Extract the [x, y] coordinate from the center of the cell holding the provided text.  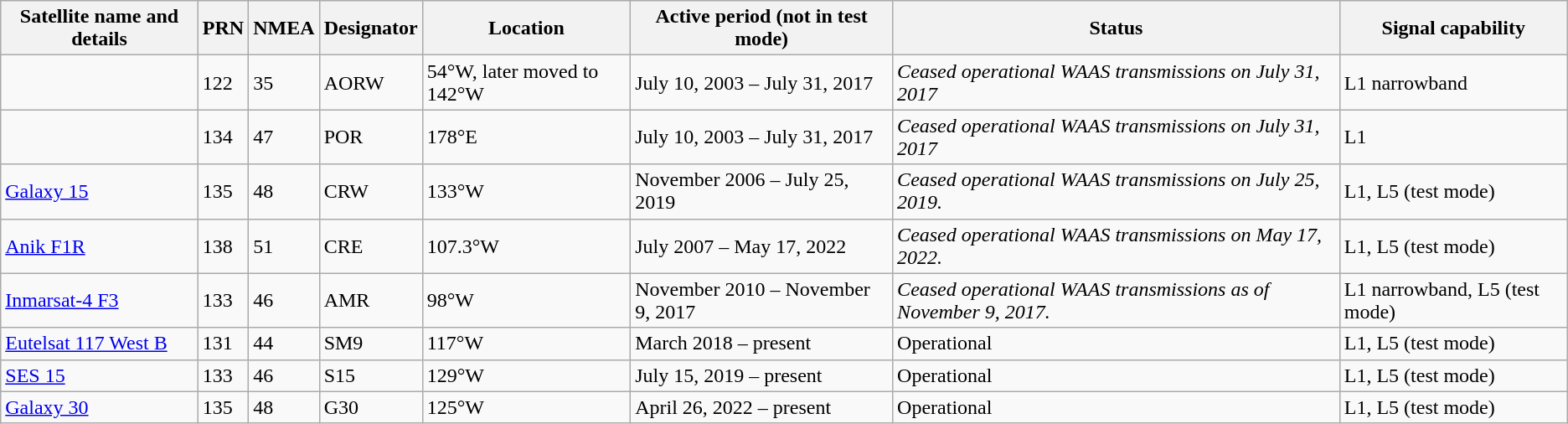
March 2018 – present [762, 344]
Satellite name and details [100, 28]
NMEA [284, 28]
Status [1117, 28]
117°W [526, 344]
131 [223, 344]
Designator [370, 28]
44 [284, 344]
CRW [370, 191]
54°W, later moved to 142°W [526, 82]
Galaxy 30 [100, 407]
Active period (not in test mode) [762, 28]
PRN [223, 28]
122 [223, 82]
L1 narrowband [1453, 82]
35 [284, 82]
178°E [526, 137]
G30 [370, 407]
Eutelsat 117 West B [100, 344]
Galaxy 15 [100, 191]
July 2007 – May 17, 2022 [762, 246]
Ceased operational WAAS transmissions as of November 9, 2017. [1117, 300]
47 [284, 137]
Ceased operational WAAS transmissions on May 17, 2022. [1117, 246]
Ceased operational WAAS transmissions on July 25, 2019. [1117, 191]
Anik F1R [100, 246]
CRE [370, 246]
138 [223, 246]
AORW [370, 82]
Location [526, 28]
November 2010 – November 9, 2017 [762, 300]
98°W [526, 300]
134 [223, 137]
Signal capability [1453, 28]
S15 [370, 375]
July 15, 2019 – present [762, 375]
Inmarsat-4 F3 [100, 300]
April 26, 2022 – present [762, 407]
133°W [526, 191]
POR [370, 137]
L1 [1453, 137]
125°W [526, 407]
November 2006 – July 25, 2019 [762, 191]
AMR [370, 300]
51 [284, 246]
107.3°W [526, 246]
SM9 [370, 344]
SES 15 [100, 375]
129°W [526, 375]
L1 narrowband, L5 (test mode) [1453, 300]
